Scan for the cell matching the given text and deliver its [X, Y] coordinate at center. 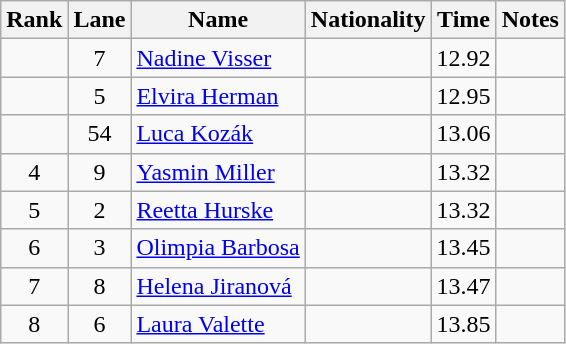
Nationality [368, 20]
Yasmin Miller [218, 172]
13.45 [464, 248]
2 [100, 210]
4 [34, 172]
12.92 [464, 58]
Olimpia Barbosa [218, 248]
Luca Kozák [218, 134]
Elvira Herman [218, 96]
Laura Valette [218, 324]
Notes [530, 20]
9 [100, 172]
13.06 [464, 134]
12.95 [464, 96]
Time [464, 20]
Reetta Hurske [218, 210]
Helena Jiranová [218, 286]
Rank [34, 20]
3 [100, 248]
Nadine Visser [218, 58]
Lane [100, 20]
13.85 [464, 324]
54 [100, 134]
Name [218, 20]
13.47 [464, 286]
